Search for the cell housing the specified text and yield its [X, Y] center coordinate. 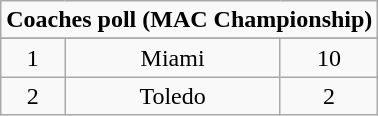
10 [329, 58]
1 [33, 58]
Toledo [172, 96]
Coaches poll (MAC Championship) [190, 20]
Miami [172, 58]
